Output the [X, Y] coordinate of the center of the cell containing the given text.  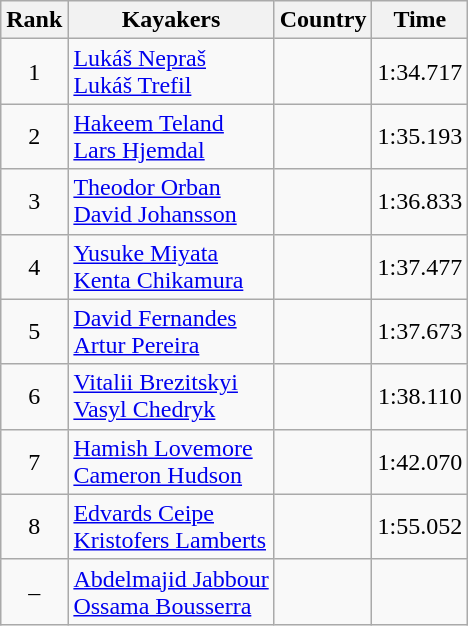
1:55.052 [420, 526]
Rank [34, 20]
1:34.717 [420, 72]
– [34, 592]
Time [420, 20]
1:37.673 [420, 332]
8 [34, 526]
5 [34, 332]
Hakeem TelandLars Hjemdal [171, 136]
2 [34, 136]
1 [34, 72]
Theodor OrbanDavid Johansson [171, 202]
Hamish LovemoreCameron Hudson [171, 462]
1:35.193 [420, 136]
David FernandesArtur Pereira [171, 332]
1:38.110 [420, 396]
1:37.477 [420, 266]
4 [34, 266]
1:42.070 [420, 462]
3 [34, 202]
1:36.833 [420, 202]
6 [34, 396]
Vitalii BrezitskyiVasyl Chedryk [171, 396]
Abdelmajid JabbourOssama Bousserra [171, 592]
Kayakers [171, 20]
Country [323, 20]
7 [34, 462]
Yusuke MiyataKenta Chikamura [171, 266]
Lukáš NeprašLukáš Trefil [171, 72]
Edvards CeipeKristofers Lamberts [171, 526]
